From the cell containing the given text, extract its center point as [X, Y] coordinate. 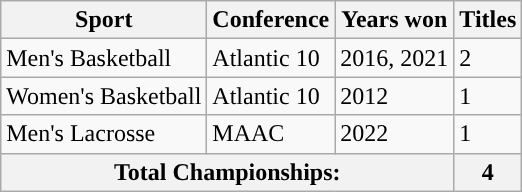
Men's Basketball [104, 58]
4 [488, 172]
Conference [271, 20]
MAAC [271, 134]
Women's Basketball [104, 96]
2016, 2021 [394, 58]
2022 [394, 134]
Years won [394, 20]
2 [488, 58]
2012 [394, 96]
Total Championships: [228, 172]
Sport [104, 20]
Men's Lacrosse [104, 134]
Titles [488, 20]
